Capture the cell that displays the provided text and extract its [x, y] central coordinate. 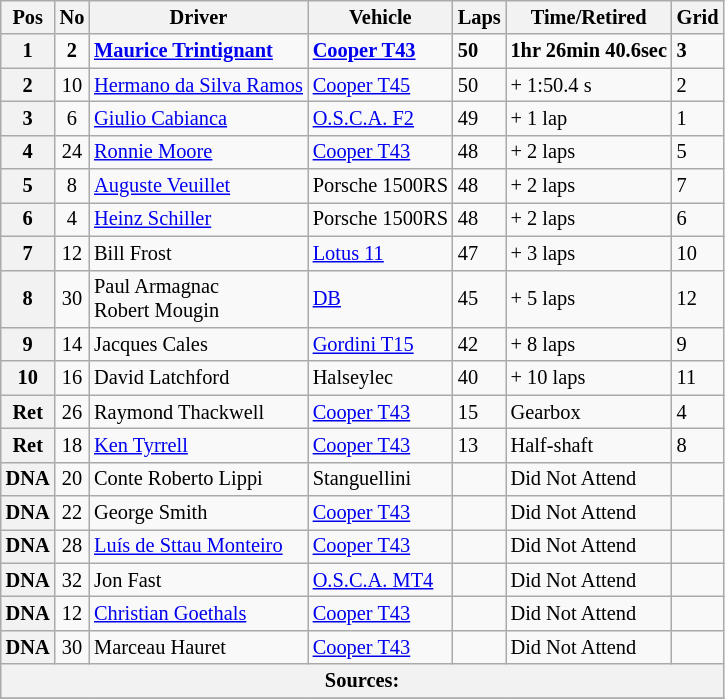
No [72, 17]
Stanguellini [380, 479]
+ 1:50.4 s [589, 85]
40 [480, 378]
+ 10 laps [589, 378]
Driver [198, 17]
1hr 26min 40.6sec [589, 51]
Ken Tyrrell [198, 445]
Jon Fast [198, 580]
15 [480, 412]
Giulio Cabianca [198, 118]
+ 5 laps [589, 299]
11 [698, 378]
Grid [698, 17]
Paul Armagnac Robert Mougin [198, 299]
Gearbox [589, 412]
Conte Roberto Lippi [198, 479]
16 [72, 378]
45 [480, 299]
Gordini T15 [380, 344]
Auguste Veuillet [198, 186]
DB [380, 299]
13 [480, 445]
22 [72, 513]
Heinz Schiller [198, 219]
28 [72, 546]
Lotus 11 [380, 253]
+ 1 lap [589, 118]
Half-shaft [589, 445]
O.S.C.A. F2 [380, 118]
George Smith [198, 513]
42 [480, 344]
Jacques Cales [198, 344]
49 [480, 118]
Marceau Hauret [198, 647]
47 [480, 253]
Maurice Trintignant [198, 51]
24 [72, 152]
26 [72, 412]
Ronnie Moore [198, 152]
Hermano da Silva Ramos [198, 85]
Luís de Sttau Monteiro [198, 546]
Pos [28, 17]
Bill Frost [198, 253]
+ 8 laps [589, 344]
Christian Goethals [198, 613]
14 [72, 344]
18 [72, 445]
+ 3 laps [589, 253]
20 [72, 479]
Halseylec [380, 378]
Raymond Thackwell [198, 412]
David Latchford [198, 378]
Cooper T45 [380, 85]
Sources: [362, 681]
O.S.C.A. MT4 [380, 580]
Vehicle [380, 17]
32 [72, 580]
Laps [480, 17]
Time/Retired [589, 17]
